Extract the (X, Y) coordinate from the center of the cell holding the provided text.  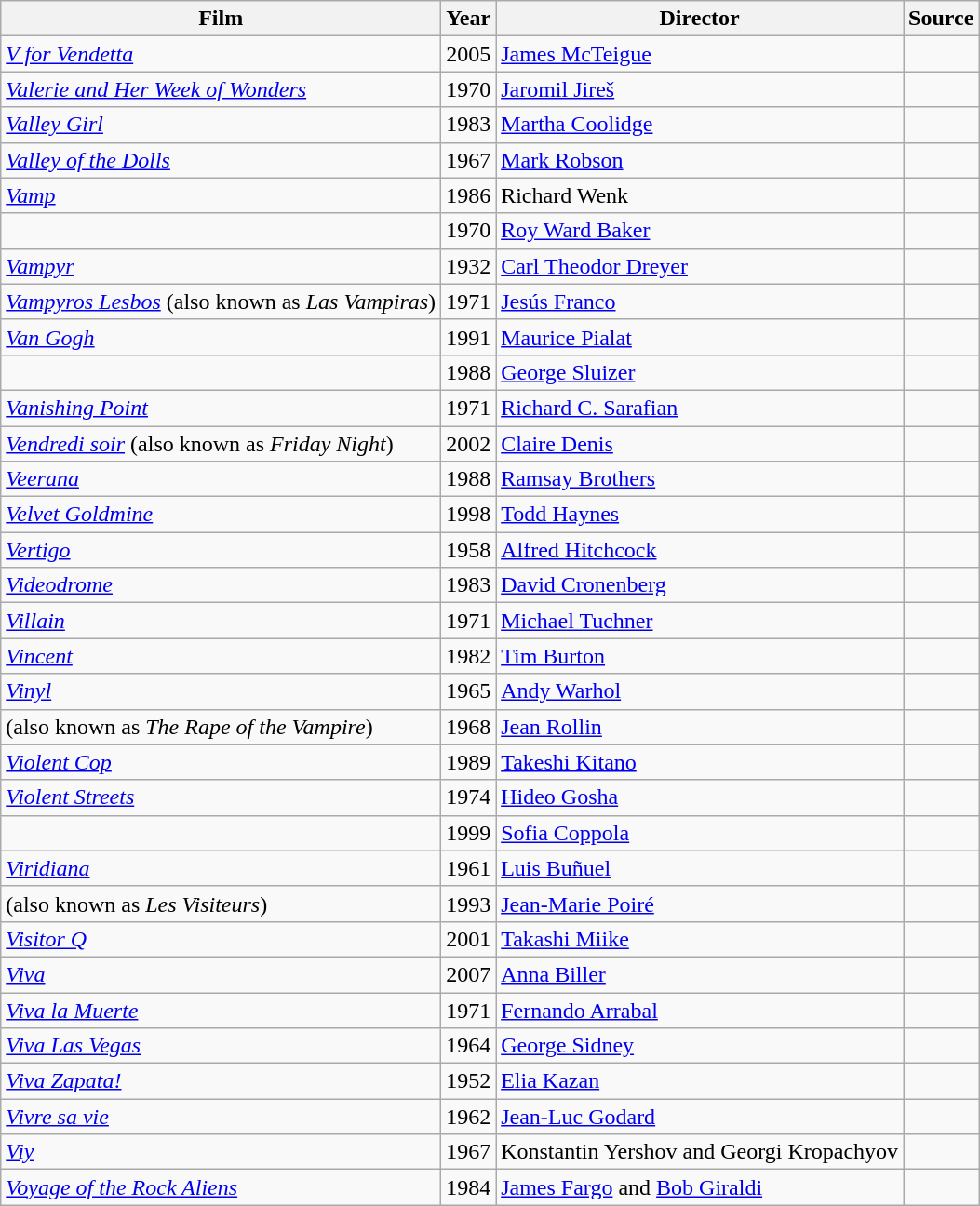
Vamp (222, 195)
(also known as Les Visiteurs) (222, 904)
Voyage of the Rock Aliens (222, 1187)
Villain (222, 621)
2007 (469, 974)
(also known as The Rape of the Vampire) (222, 727)
Ramsay Brothers (700, 479)
1964 (469, 1046)
George Sluizer (700, 372)
Viy (222, 1152)
Visitor Q (222, 939)
Elia Kazan (700, 1081)
1999 (469, 833)
Vanishing Point (222, 408)
Carl Theodor Dreyer (700, 266)
Richard C. Sarafian (700, 408)
Jean Rollin (700, 727)
Vampyr (222, 266)
1974 (469, 797)
1986 (469, 195)
Claire Denis (700, 444)
Viridiana (222, 868)
1984 (469, 1187)
Martha Coolidge (700, 125)
Alfred Hitchcock (700, 550)
Director (700, 19)
Vivre sa vie (222, 1117)
Mark Robson (700, 160)
Konstantin Yershov and Georgi Kropachyov (700, 1152)
1962 (469, 1117)
Valley Girl (222, 125)
Vendredi soir (also known as Friday Night) (222, 444)
Jean-Marie Poiré (700, 904)
Source (942, 19)
Vertigo (222, 550)
Anna Biller (700, 974)
1958 (469, 550)
Film (222, 19)
1932 (469, 266)
1968 (469, 727)
1989 (469, 762)
1991 (469, 337)
Velvet Goldmine (222, 515)
Michael Tuchner (700, 621)
V for Vendetta (222, 54)
Van Gogh (222, 337)
Veerana (222, 479)
Viva la Muerte (222, 1010)
Viva Zapata! (222, 1081)
2001 (469, 939)
1961 (469, 868)
Fernando Arrabal (700, 1010)
Andy Warhol (700, 691)
1952 (469, 1081)
Jean-Luc Godard (700, 1117)
Hideo Gosha (700, 797)
1965 (469, 691)
George Sidney (700, 1046)
Sofia Coppola (700, 833)
2002 (469, 444)
Videodrome (222, 585)
Jaromil Jireš (700, 89)
Takashi Miike (700, 939)
Valley of the Dolls (222, 160)
Viva (222, 974)
Luis Buñuel (700, 868)
Maurice Pialat (700, 337)
Violent Cop (222, 762)
David Cronenberg (700, 585)
Vinyl (222, 691)
1982 (469, 656)
Tim Burton (700, 656)
1993 (469, 904)
Roy Ward Baker (700, 231)
1998 (469, 515)
Year (469, 19)
Todd Haynes (700, 515)
Richard Wenk (700, 195)
James Fargo and Bob Giraldi (700, 1187)
James McTeigue (700, 54)
2005 (469, 54)
Violent Streets (222, 797)
Vincent (222, 656)
Valerie and Her Week of Wonders (222, 89)
Viva Las Vegas (222, 1046)
Vampyros Lesbos (also known as Las Vampiras) (222, 301)
Takeshi Kitano (700, 762)
Jesús Franco (700, 301)
